Return the (x, y) coordinate for the center point of the cell that contains the specified text.  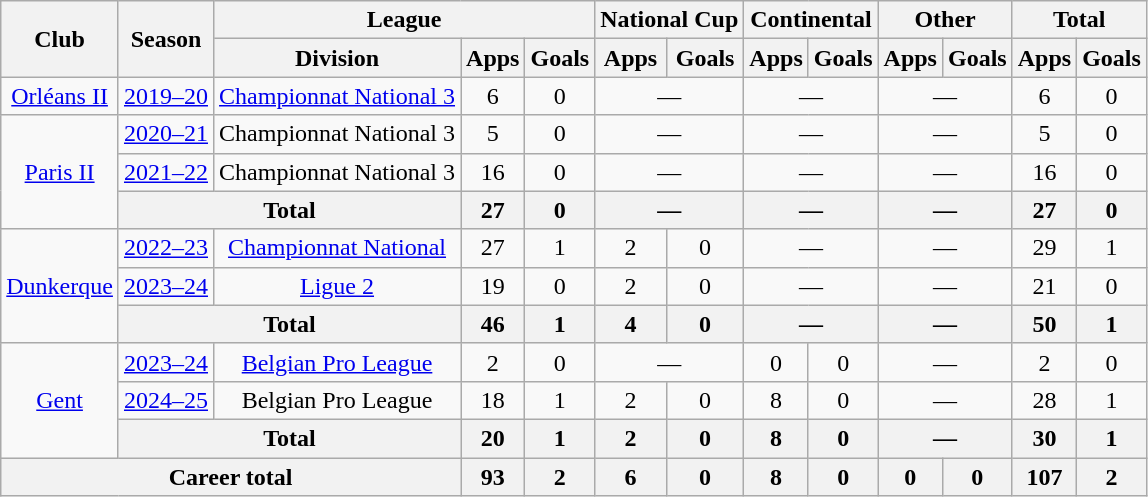
Club (60, 39)
29 (1044, 248)
50 (1044, 324)
Championnat National (338, 248)
93 (493, 477)
2021–22 (166, 172)
Division (338, 58)
Other (945, 20)
Paris II (60, 172)
2024–25 (166, 400)
Orléans II (60, 96)
107 (1044, 477)
19 (493, 286)
30 (1044, 438)
21 (1044, 286)
Ligue 2 (338, 286)
2020–21 (166, 134)
46 (493, 324)
4 (631, 324)
Dunkerque (60, 286)
28 (1044, 400)
Season (166, 39)
2022–23 (166, 248)
20 (493, 438)
2019–20 (166, 96)
National Cup (670, 20)
Continental (811, 20)
Career total (231, 477)
Gent (60, 400)
18 (493, 400)
League (404, 20)
